Pinpoint the cell where the given text exists, returning its (X, Y) midpoint coordinate. 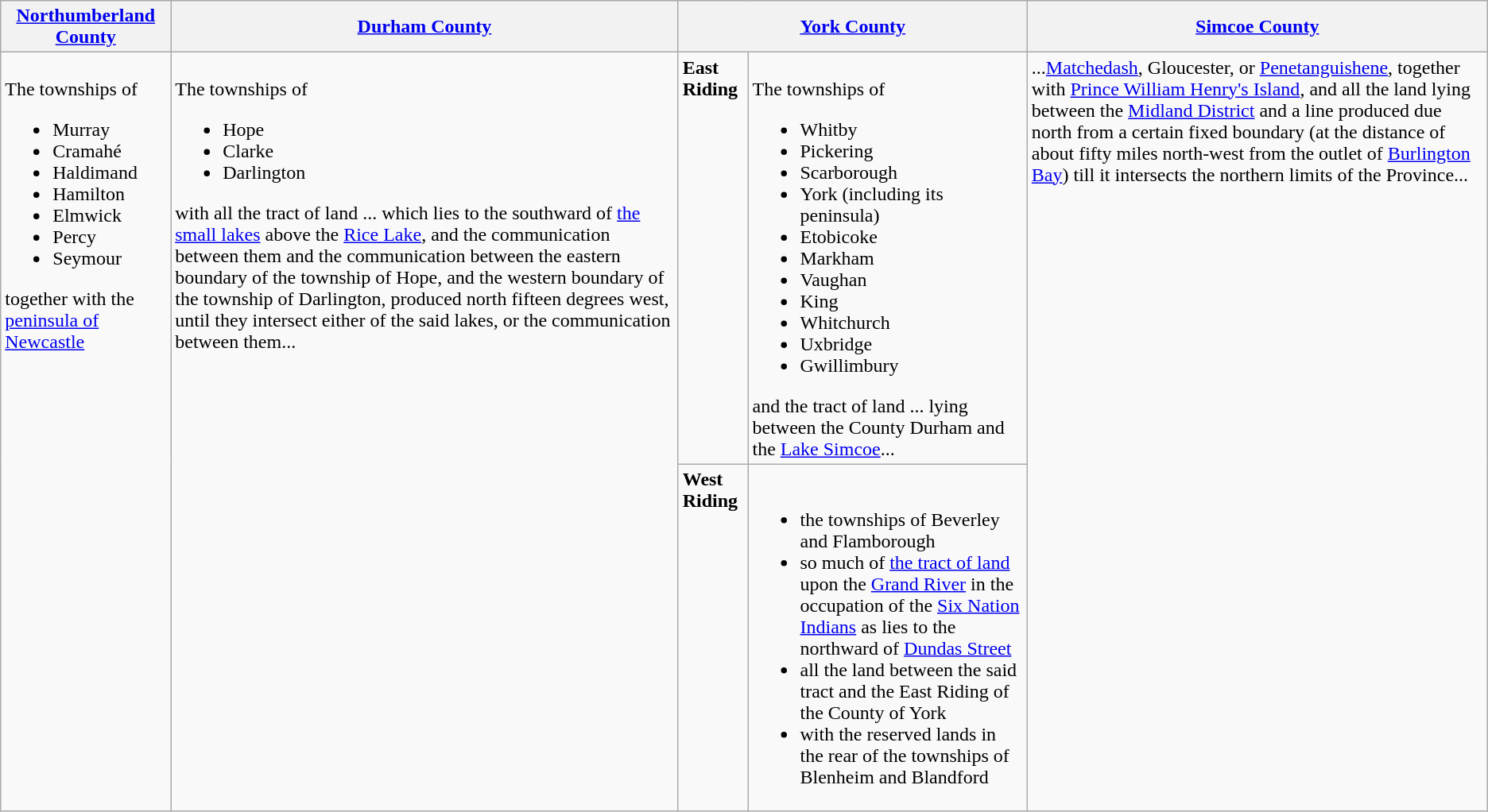
York County (852, 27)
Northumberland County (86, 27)
Durham County (424, 27)
West Riding (713, 637)
Simcoe County (1257, 27)
The townships of MurrayCramahéHaldimandHamiltonElmwickPercySeymour together with the peninsula of Newcastle (86, 432)
East Riding (713, 258)
